Identify which cell holds the provided text, then report its [x, y] central coordinate. 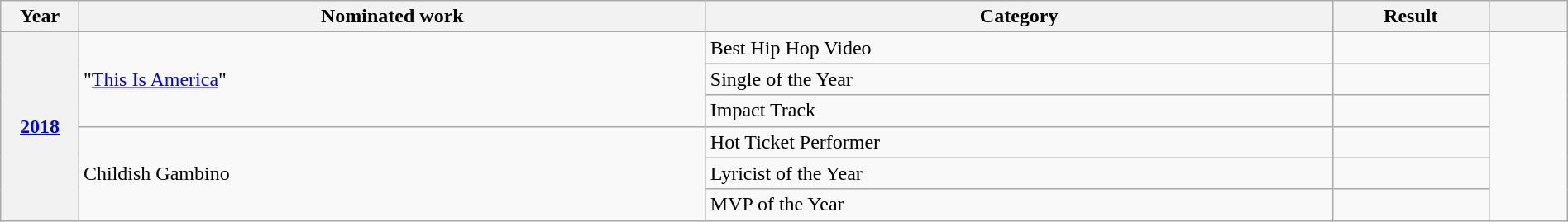
Result [1411, 17]
Childish Gambino [392, 173]
Impact Track [1019, 111]
2018 [40, 126]
Lyricist of the Year [1019, 173]
Best Hip Hop Video [1019, 48]
Single of the Year [1019, 79]
"This Is America" [392, 79]
Year [40, 17]
MVP of the Year [1019, 205]
Hot Ticket Performer [1019, 142]
Nominated work [392, 17]
Category [1019, 17]
